Search for the cell housing the specified text and yield its [X, Y] center coordinate. 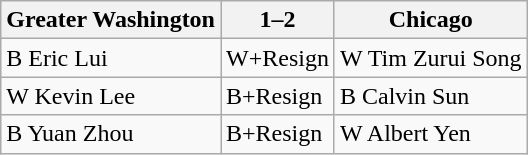
B Calvin Sun [430, 96]
W Tim Zurui Song [430, 58]
W+Resign [277, 58]
W Kevin Lee [111, 96]
B Yuan Zhou [111, 134]
W Albert Yen [430, 134]
Chicago [430, 20]
Greater Washington [111, 20]
B Eric Lui [111, 58]
1–2 [277, 20]
